Identify which cell holds the provided text, then report its (x, y) central coordinate. 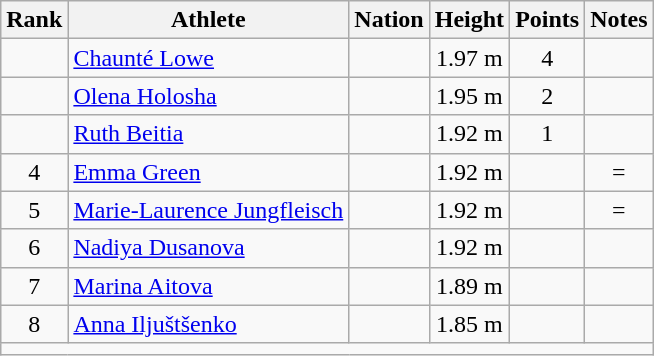
Notes (619, 20)
6 (34, 248)
Nadiya Dusanova (208, 248)
1.85 m (469, 324)
Emma Green (208, 172)
1.97 m (469, 58)
Marie-Laurence Jungfleisch (208, 210)
Height (469, 20)
5 (34, 210)
7 (34, 286)
2 (548, 96)
Marina Aitova (208, 286)
1 (548, 134)
8 (34, 324)
Nation (389, 20)
Rank (34, 20)
Points (548, 20)
Ruth Beitia (208, 134)
Chaunté Lowe (208, 58)
Anna Iljuštšenko (208, 324)
Olena Holosha (208, 96)
1.95 m (469, 96)
Athlete (208, 20)
1.89 m (469, 286)
